Find where the given text appears and provide that cell's center as [X, Y] coordinate. 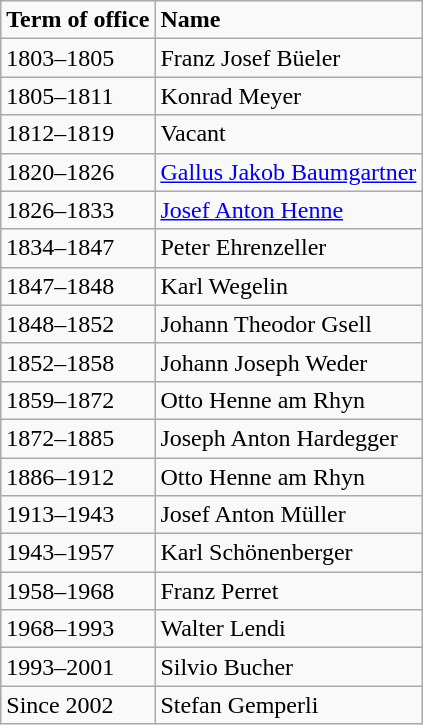
Konrad Meyer [288, 96]
1968–1993 [78, 629]
Joseph Anton Hardegger [288, 438]
1847–1848 [78, 286]
Josef Anton Henne [288, 210]
Peter Ehrenzeller [288, 248]
Johann Theodor Gsell [288, 324]
Josef Anton Müller [288, 515]
Term of office [78, 20]
1852–1858 [78, 362]
Franz Josef Büeler [288, 58]
1958–1968 [78, 591]
1826–1833 [78, 210]
1913–1943 [78, 515]
Since 2002 [78, 705]
1812–1819 [78, 134]
Franz Perret [288, 591]
Name [288, 20]
Karl Wegelin [288, 286]
Silvio Bucher [288, 667]
Johann Joseph Weder [288, 362]
Walter Lendi [288, 629]
Gallus Jakob Baumgartner [288, 172]
Stefan Gemperli [288, 705]
1803–1805 [78, 58]
1872–1885 [78, 438]
Karl Schönenberger [288, 553]
Vacant [288, 134]
1820–1826 [78, 172]
1993–2001 [78, 667]
1886–1912 [78, 477]
1834–1847 [78, 248]
1859–1872 [78, 400]
1805–1811 [78, 96]
1848–1852 [78, 324]
1943–1957 [78, 553]
